Capture the cell that displays the provided text and extract its [X, Y] central coordinate. 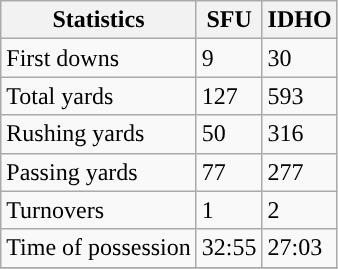
27:03 [300, 248]
77 [229, 172]
2 [300, 210]
Rushing yards [99, 134]
593 [300, 96]
277 [300, 172]
Turnovers [99, 210]
SFU [229, 20]
30 [300, 58]
First downs [99, 58]
32:55 [229, 248]
Total yards [99, 96]
50 [229, 134]
Statistics [99, 20]
316 [300, 134]
IDHO [300, 20]
127 [229, 96]
9 [229, 58]
Passing yards [99, 172]
Time of possession [99, 248]
1 [229, 210]
